Return [x, y] of the center of cell containing provided text 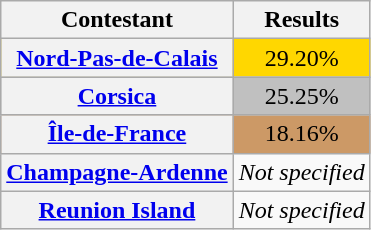
18.16% [302, 134]
Contestant [117, 20]
Champagne-Ardenne [117, 172]
Corsica [117, 96]
25.25% [302, 96]
29.20% [302, 58]
Île-de-France [117, 134]
Nord-Pas-de-Calais [117, 58]
Results [302, 20]
Reunion Island [117, 210]
